Capture the cell that displays the provided text and extract its [X, Y] central coordinate. 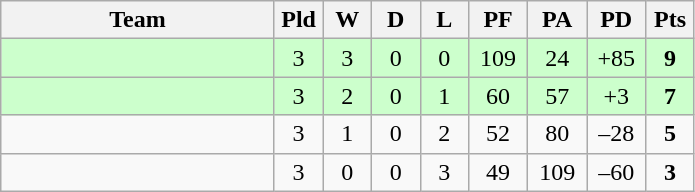
L [444, 20]
Team [138, 20]
PA [558, 20]
52 [498, 134]
57 [558, 96]
–60 [616, 172]
9 [670, 58]
80 [558, 134]
–28 [616, 134]
24 [558, 58]
60 [498, 96]
+3 [616, 96]
D [396, 20]
49 [498, 172]
W [348, 20]
7 [670, 96]
PF [498, 20]
Pld [298, 20]
+85 [616, 58]
5 [670, 134]
PD [616, 20]
Pts [670, 20]
